From the cell containing the given text, extract its center point as (X, Y) coordinate. 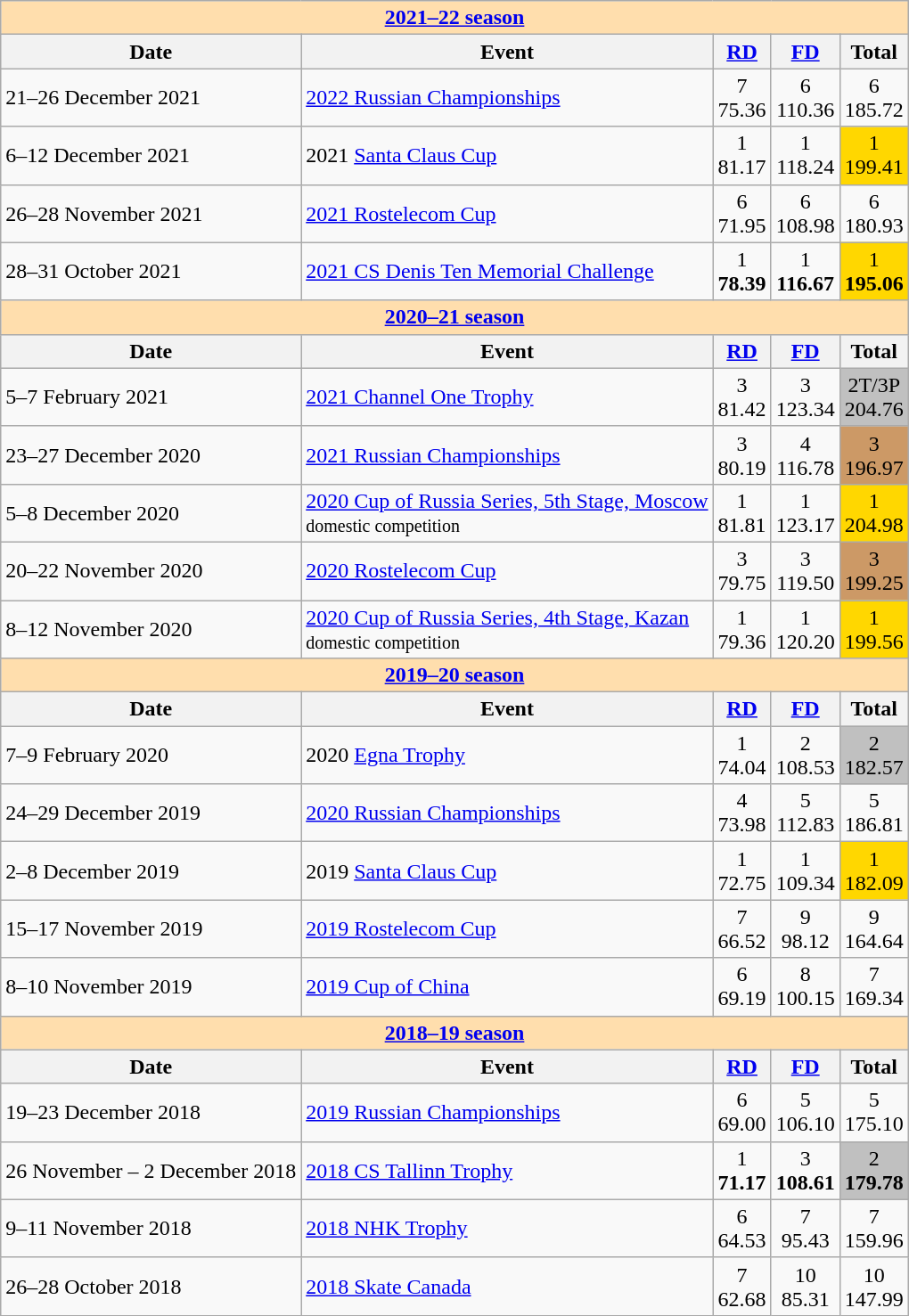
2T/3P 204.76 (873, 397)
3 81.42 (741, 397)
2018 Skate Canada (507, 1287)
1 71.17 (741, 1171)
7 75.36 (741, 98)
26–28 November 2021 (151, 214)
6 69.00 (741, 1112)
1 199.56 (873, 629)
2021 Channel One Trophy (507, 397)
7 95.43 (806, 1228)
4 73.98 (741, 813)
5 106.10 (806, 1112)
9–11 November 2018 (151, 1228)
19–23 December 2018 (151, 1112)
7 169.34 (873, 987)
6 185.72 (873, 98)
8–10 November 2019 (151, 987)
1 182.09 (873, 871)
28–31 October 2021 (151, 271)
10 85.31 (806, 1287)
5 186.81 (873, 813)
2021 Rostelecom Cup (507, 214)
8 100.15 (806, 987)
1 109.34 (806, 871)
2021 Russian Championships (507, 454)
2019–20 season (454, 675)
2019 Cup of China (507, 987)
1 74.04 (741, 756)
6–12 December 2021 (151, 155)
1 79.36 (741, 629)
7 66.52 (741, 928)
1 81.81 (741, 513)
2 182.57 (873, 756)
2018 NHK Trophy (507, 1228)
2019 Russian Championships (507, 1112)
9 164.64 (873, 928)
5–7 February 2021 (151, 397)
3 79.75 (741, 570)
5–8 December 2020 (151, 513)
1 199.41 (873, 155)
1 78.39 (741, 271)
6 110.36 (806, 98)
2021 CS Denis Ten Memorial Challenge (507, 271)
26 November – 2 December 2018 (151, 1171)
1 204.98 (873, 513)
6 108.98 (806, 214)
7–9 February 2020 (151, 756)
1 195.06 (873, 271)
2018 CS Tallinn Trophy (507, 1171)
3 123.34 (806, 397)
2020 Cup of Russia Series, 4th Stage, Kazan domestic competition (507, 629)
2018–19 season (454, 1033)
2021 Santa Claus Cup (507, 155)
1 72.75 (741, 871)
23–27 December 2020 (151, 454)
2019 Santa Claus Cup (507, 871)
2 108.53 (806, 756)
3 108.61 (806, 1171)
2020 Russian Championships (507, 813)
2022 Russian Championships (507, 98)
2020 Rostelecom Cup (507, 570)
24–29 December 2019 (151, 813)
6 180.93 (873, 214)
1 120.20 (806, 629)
21–26 December 2021 (151, 98)
20–22 November 2020 (151, 570)
15–17 November 2019 (151, 928)
3 119.50 (806, 570)
6 64.53 (741, 1228)
9 98.12 (806, 928)
1 116.67 (806, 271)
26–28 October 2018 (151, 1287)
2019 Rostelecom Cup (507, 928)
5 112.83 (806, 813)
10 147.99 (873, 1287)
2–8 December 2019 (151, 871)
1 81.17 (741, 155)
2020 Egna Trophy (507, 756)
3 196.97 (873, 454)
2020 Cup of Russia Series, 5th Stage, Moscow domestic competition (507, 513)
7 62.68 (741, 1287)
6 71.95 (741, 214)
1 118.24 (806, 155)
7 159.96 (873, 1228)
3 199.25 (873, 570)
3 80.19 (741, 454)
6 69.19 (741, 987)
1 123.17 (806, 513)
2020–21 season (454, 317)
2021–22 season (454, 18)
2 179.78 (873, 1171)
5 175.10 (873, 1112)
8–12 November 2020 (151, 629)
4 116.78 (806, 454)
